Scan for the cell matching the given text and deliver its (x, y) coordinate at center. 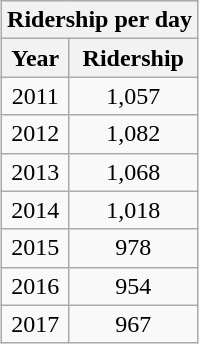
2014 (36, 210)
978 (134, 248)
Year (36, 58)
Ridership (134, 58)
954 (134, 286)
2016 (36, 286)
2017 (36, 324)
2012 (36, 134)
967 (134, 324)
2015 (36, 248)
1,018 (134, 210)
Ridership per day (100, 20)
2013 (36, 172)
1,082 (134, 134)
1,057 (134, 96)
1,068 (134, 172)
2011 (36, 96)
